Locate the cell with the specified text and output its [x, y] center coordinate. 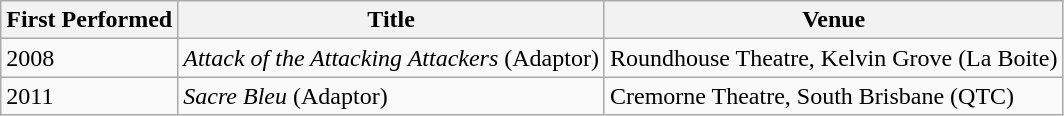
2011 [90, 96]
Venue [834, 20]
Title [392, 20]
Attack of the Attacking Attackers (Adaptor) [392, 58]
First Performed [90, 20]
2008 [90, 58]
Roundhouse Theatre, Kelvin Grove (La Boite) [834, 58]
Sacre Bleu (Adaptor) [392, 96]
Cremorne Theatre, South Brisbane (QTC) [834, 96]
